Provide the [X, Y] coordinate of the cell's center where the given text is located.  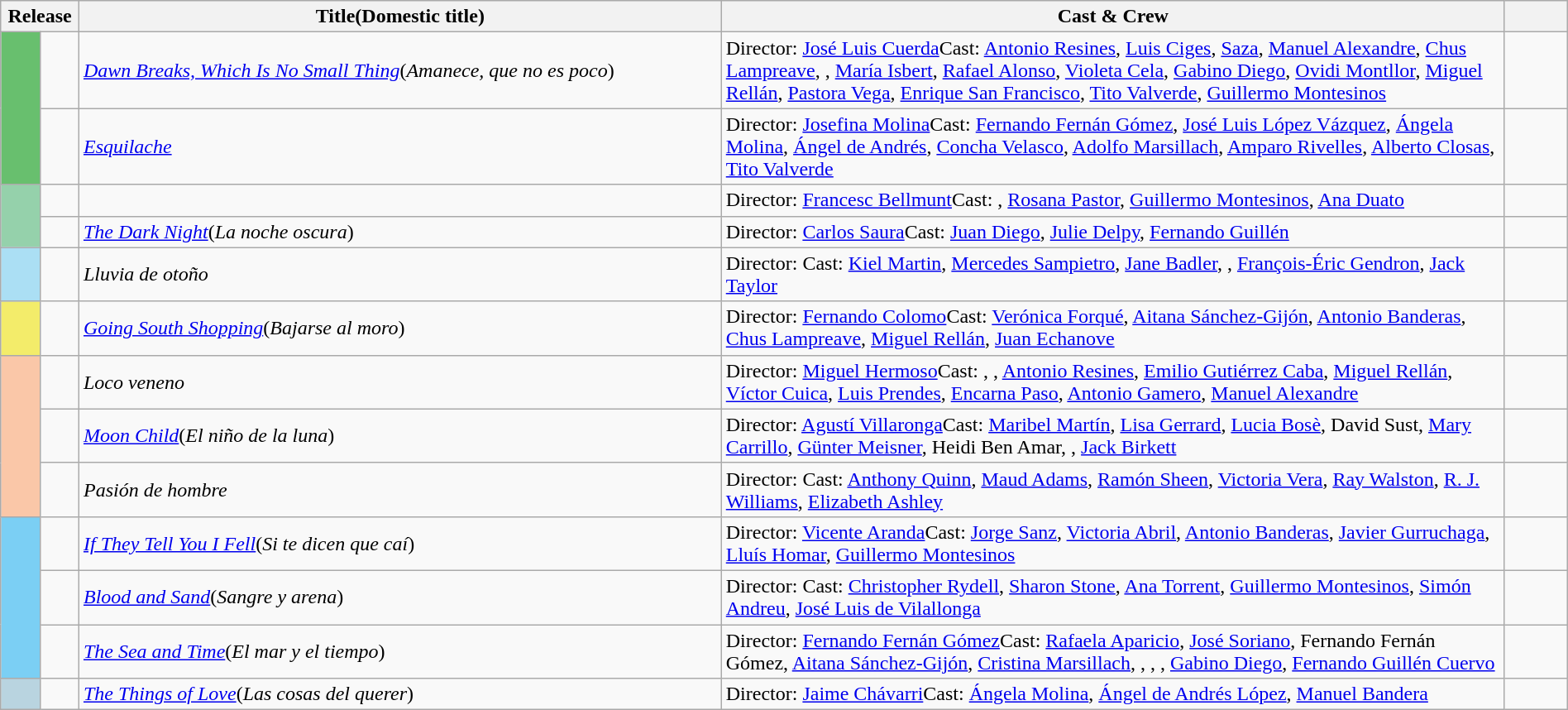
Director: Cast: Kiel Martin, Mercedes Sampietro, Jane Badler, , François-Éric Gendron, Jack Taylor [1113, 275]
Director: Jaime ChávarriCast: Ángela Molina, Ángel de Andrés López, Manuel Bandera [1113, 694]
Director: Vicente ArandaCast: Jorge Sanz, Victoria Abril, Antonio Banderas, Javier Gurruchaga, Lluís Homar, Guillermo Montesinos [1113, 543]
Director: Fernando ColomoCast: Verónica Forqué, Aitana Sánchez-Gijón, Antonio Banderas, Chus Lampreave, Miguel Rellán, Juan Echanove [1113, 328]
Lluvia de otoño [400, 275]
Moon Child(El niño de la luna) [400, 435]
Dawn Breaks, Which Is No Small Thing(Amanece, que no es poco) [400, 70]
Cast & Crew [1113, 17]
If They Tell You I Fell(Si te dicen que caí) [400, 543]
Loco veneno [400, 382]
Esquilache [400, 146]
Director: Agustí VillarongaCast: Maribel Martín, Lisa Gerrard, Lucia Bosè, David Sust, Mary Carrillo, Günter Meisner, Heidi Ben Amar, , Jack Birkett [1113, 435]
Pasión de hombre [400, 490]
Director: Francesc BellmuntCast: , Rosana Pastor, Guillermo Montesinos, Ana Duato [1113, 200]
The Dark Night(La noche oscura) [400, 232]
Going South Shopping(Bajarse al moro) [400, 328]
Release [40, 17]
Blood and Sand(Sangre y arena) [400, 597]
Director: Cast: Anthony Quinn, Maud Adams, Ramón Sheen, Victoria Vera, Ray Walston, R. J. Williams, Elizabeth Ashley [1113, 490]
Director: Cast: Christopher Rydell, Sharon Stone, Ana Torrent, Guillermo Montesinos, Simón Andreu, José Luis de Vilallonga [1113, 597]
Director: Carlos SauraCast: Juan Diego, Julie Delpy, Fernando Guillén [1113, 232]
The Sea and Time(El mar y el tiempo) [400, 650]
The Things of Love(Las cosas del querer) [400, 694]
Title(Domestic title) [400, 17]
